Scan for the cell matching the given text and deliver its [x, y] coordinate at center. 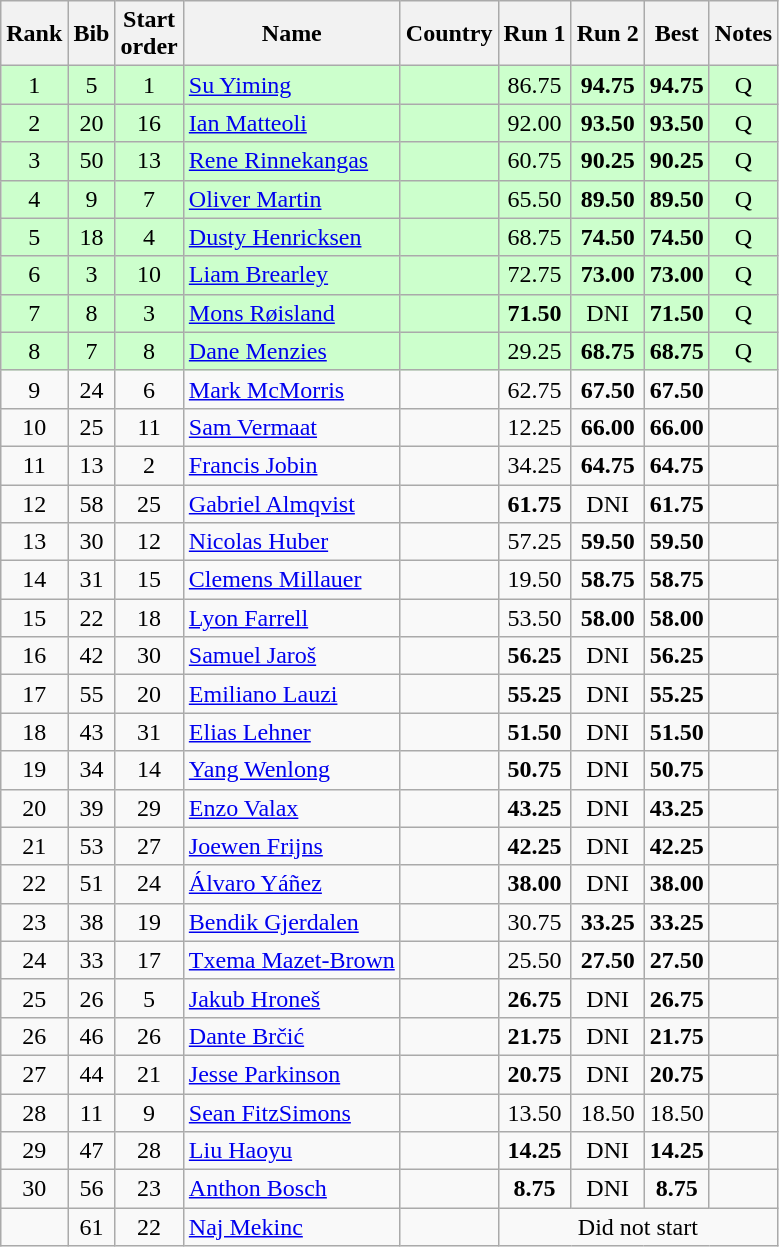
Francis Jobin [292, 465]
61 [92, 1227]
Samuel Jaroš [292, 656]
53.50 [534, 618]
Notes [743, 34]
50 [92, 161]
Naj Mekinc [292, 1227]
42 [92, 656]
13.50 [534, 1113]
44 [92, 1074]
Run 1 [534, 34]
19.50 [534, 580]
72.75 [534, 275]
Joewen Frijns [292, 846]
Liu Haoyu [292, 1151]
92.00 [534, 123]
51 [92, 884]
46 [92, 1036]
Lyon Farrell [292, 618]
Run 2 [608, 34]
55 [92, 694]
62.75 [534, 389]
12.25 [534, 427]
Bib [92, 34]
Jakub Hroneš [292, 998]
Mons Røisland [292, 313]
Name [292, 34]
53 [92, 846]
Gabriel Almqvist [292, 503]
Anthon Bosch [292, 1189]
Jesse Parkinson [292, 1074]
Rank [34, 34]
Best [676, 34]
60.75 [534, 161]
38 [92, 922]
Rene Rinnekangas [292, 161]
Dante Brčić [292, 1036]
57.25 [534, 542]
56 [92, 1189]
47 [92, 1151]
33 [92, 960]
Su Yiming [292, 85]
34.25 [534, 465]
Yang Wenlong [292, 770]
Dusty Henricksen [292, 237]
58 [92, 503]
Enzo Valax [292, 808]
Sean FitzSimons [292, 1113]
Txema Mazet-Brown [292, 960]
Oliver Martin [292, 199]
34 [92, 770]
Bendik Gjerdalen [292, 922]
Emiliano Lauzi [292, 694]
43 [92, 732]
Ian Matteoli [292, 123]
65.50 [534, 199]
Clemens Millauer [292, 580]
Elias Lehner [292, 732]
Sam Vermaat [292, 427]
25.50 [534, 960]
Liam Brearley [292, 275]
Country [449, 34]
Nicolas Huber [292, 542]
Mark McMorris [292, 389]
86.75 [534, 85]
Startorder [149, 34]
Did not start [638, 1227]
29.25 [534, 351]
30.75 [534, 922]
Álvaro Yáñez [292, 884]
Dane Menzies [292, 351]
39 [92, 808]
